Pinpoint the cell where the given text exists, returning its (X, Y) midpoint coordinate. 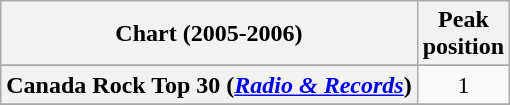
Chart (2005-2006) (209, 34)
Peakposition (463, 34)
1 (463, 85)
Canada Rock Top 30 (Radio & Records) (209, 85)
